Extract the [x, y] coordinate from the center of the cell holding the provided text.  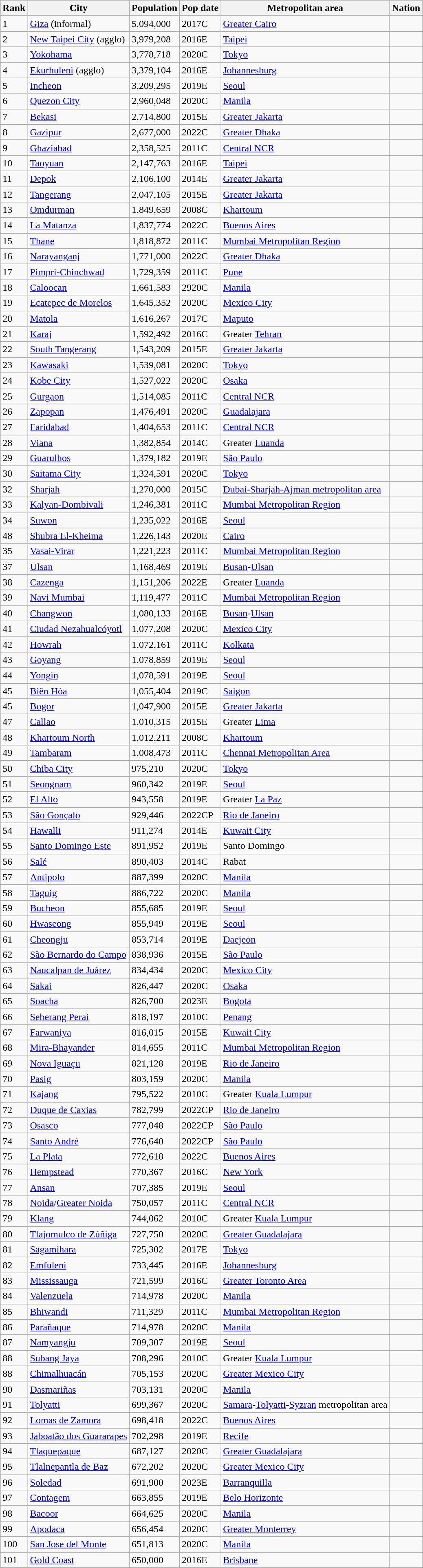
Population [154, 8]
85 [14, 1312]
Barranquilla [306, 1482]
Mira-Bhayander [79, 1048]
70 [14, 1079]
Incheon [79, 86]
17 [14, 272]
Kawasaki [79, 365]
Ghaziabad [79, 148]
Nation [406, 8]
42 [14, 644]
33 [14, 505]
19 [14, 303]
Viana [79, 442]
74 [14, 1141]
1 [14, 24]
Pune [306, 272]
21 [14, 334]
1,404,653 [154, 427]
Tlajomulco de Zúñiga [79, 1234]
Penang [306, 1017]
Apodaca [79, 1529]
3 [14, 55]
Greater Tehran [306, 334]
818,197 [154, 1017]
663,855 [154, 1498]
1,729,359 [154, 272]
772,618 [154, 1156]
2 [14, 39]
54 [14, 830]
708,296 [154, 1358]
Chimalhuacán [79, 1374]
709,307 [154, 1343]
Gurgaon [79, 396]
1,012,211 [154, 738]
32 [14, 489]
Howrah [79, 644]
Belo Horizonte [306, 1498]
1,476,491 [154, 411]
Vasai-Virar [79, 551]
New Taipei City (agglo) [79, 39]
73 [14, 1125]
Cheongju [79, 939]
1,008,473 [154, 753]
1,324,591 [154, 474]
São Bernardo do Campo [79, 955]
744,062 [154, 1219]
2020E [200, 536]
38 [14, 582]
Bogota [306, 1001]
Seongnam [79, 784]
Pasig [79, 1079]
2,047,105 [154, 194]
Pop date [200, 8]
1,837,774 [154, 225]
Shubra El-Kheima [79, 536]
28 [14, 442]
80 [14, 1234]
Hwaseong [79, 923]
3,209,295 [154, 86]
1,078,859 [154, 660]
Nova Iguaçu [79, 1063]
53 [14, 815]
Suwon [79, 520]
75 [14, 1156]
24 [14, 380]
725,302 [154, 1250]
Bekasi [79, 117]
960,342 [154, 784]
29 [14, 458]
34 [14, 520]
Thane [79, 241]
Changwon [79, 613]
86 [14, 1327]
Santo Domingo [306, 846]
78 [14, 1203]
Soledad [79, 1482]
Rank [14, 8]
63 [14, 970]
Lomas de Zamora [79, 1420]
91 [14, 1405]
Cazenga [79, 582]
650,000 [154, 1560]
96 [14, 1482]
1,246,381 [154, 505]
72 [14, 1110]
Brisbane [306, 1560]
25 [14, 396]
Gold Coast [79, 1560]
855,685 [154, 908]
57 [14, 877]
Greater Lima [306, 722]
1,226,143 [154, 536]
Maputo [306, 318]
Dasmariñas [79, 1389]
826,447 [154, 986]
1,119,477 [154, 598]
Subang Jaya [79, 1358]
Sakai [79, 986]
929,446 [154, 815]
1,379,182 [154, 458]
Ulsan [79, 567]
20 [14, 318]
975,210 [154, 769]
44 [14, 675]
La Plata [79, 1156]
Chennai Metropolitan Area [306, 753]
81 [14, 1250]
22 [14, 349]
Samara-Tolyatti-Syzran metropolitan area [306, 1405]
Mississauga [79, 1281]
Narayanganj [79, 256]
5,094,000 [154, 24]
Ecatepec de Morelos [79, 303]
55 [14, 846]
11 [14, 179]
2,106,100 [154, 179]
39 [14, 598]
47 [14, 722]
4 [14, 70]
1,077,208 [154, 629]
2,677,000 [154, 132]
Bhiwandi [79, 1312]
Quezon City [79, 101]
Zapopan [79, 411]
18 [14, 287]
1,235,022 [154, 520]
13 [14, 210]
77 [14, 1188]
782,799 [154, 1110]
2022E [200, 582]
Klang [79, 1219]
San Jose del Monte [79, 1544]
Hempstead [79, 1172]
64 [14, 986]
65 [14, 1001]
New York [306, 1172]
Metropolitan area [306, 8]
Guarulhos [79, 458]
943,558 [154, 799]
1,221,223 [154, 551]
76 [14, 1172]
1,010,315 [154, 722]
Taoyuan [79, 163]
Ciudad Nezahualcóyotl [79, 629]
68 [14, 1048]
821,128 [154, 1063]
703,131 [154, 1389]
1,818,872 [154, 241]
Osasco [79, 1125]
838,936 [154, 955]
La Matanza [79, 225]
37 [14, 567]
Noida/Greater Noida [79, 1203]
83 [14, 1281]
1,382,854 [154, 442]
Ekurhuleni (agglo) [79, 70]
1,080,133 [154, 613]
69 [14, 1063]
Greater Cairo [306, 24]
1,168,469 [154, 567]
1,849,659 [154, 210]
Duque de Caxias [79, 1110]
Contagem [79, 1498]
1,047,900 [154, 707]
Biên Hòa [79, 691]
2,714,800 [154, 117]
City [79, 8]
Bucheon [79, 908]
62 [14, 955]
Saigon [306, 691]
El Alto [79, 799]
Tlaquepaque [79, 1451]
776,640 [154, 1141]
698,418 [154, 1420]
Seberang Perai [79, 1017]
49 [14, 753]
16 [14, 256]
Depok [79, 179]
Faridabad [79, 427]
691,900 [154, 1482]
1,078,591 [154, 675]
82 [14, 1265]
92 [14, 1420]
Gazipur [79, 132]
South Tangerang [79, 349]
67 [14, 1032]
1,543,209 [154, 349]
Yokohama [79, 55]
656,454 [154, 1529]
41 [14, 629]
61 [14, 939]
14 [14, 225]
Santo Domingo Este [79, 846]
651,813 [154, 1544]
814,655 [154, 1048]
795,522 [154, 1094]
Antipolo [79, 877]
Valenzuela [79, 1296]
Rabat [306, 861]
Pimpri-Chinchwad [79, 272]
2,147,763 [154, 163]
Farwaniya [79, 1032]
66 [14, 1017]
Omdurman [79, 210]
1,055,404 [154, 691]
9 [14, 148]
1,661,583 [154, 287]
56 [14, 861]
7 [14, 117]
891,952 [154, 846]
95 [14, 1467]
São Gonçalo [79, 815]
777,048 [154, 1125]
Jaboatão dos Guararapes [79, 1435]
8 [14, 132]
26 [14, 411]
Matola [79, 318]
770,367 [154, 1172]
834,434 [154, 970]
2,960,048 [154, 101]
1,072,161 [154, 644]
853,714 [154, 939]
Taguig [79, 892]
Dubai-Sharjah-Ajman metropolitan area [306, 489]
97 [14, 1498]
Caloocan [79, 287]
Greater Toronto Area [306, 1281]
60 [14, 923]
Daejeon [306, 939]
890,403 [154, 861]
750,057 [154, 1203]
699,367 [154, 1405]
12 [14, 194]
705,153 [154, 1374]
Naucalpan de Juárez [79, 970]
816,015 [154, 1032]
727,750 [154, 1234]
27 [14, 427]
1,539,081 [154, 365]
886,722 [154, 892]
2920C [200, 287]
Guadalajara [306, 411]
707,385 [154, 1188]
Giza (informal) [79, 24]
Khartoum North [79, 738]
Santo André [79, 1141]
1,771,000 [154, 256]
Soacha [79, 1001]
702,298 [154, 1435]
43 [14, 660]
Bacoor [79, 1513]
87 [14, 1343]
Bogor [79, 707]
Navi Mumbai [79, 598]
733,445 [154, 1265]
51 [14, 784]
Salé [79, 861]
Ansan [79, 1188]
6 [14, 101]
1,514,085 [154, 396]
Kobe City [79, 380]
30 [14, 474]
15 [14, 241]
672,202 [154, 1467]
711,329 [154, 1312]
Greater Monterrey [306, 1529]
803,159 [154, 1079]
Goyang [79, 660]
Saitama City [79, 474]
84 [14, 1296]
Kolkata [306, 644]
887,399 [154, 877]
687,127 [154, 1451]
Yongin [79, 675]
2015C [200, 489]
Chiba City [79, 769]
826,700 [154, 1001]
52 [14, 799]
Kalyan-Dombivali [79, 505]
3,778,718 [154, 55]
3,979,208 [154, 39]
Hawalli [79, 830]
Parañaque [79, 1327]
Tambaram [79, 753]
Sagamihara [79, 1250]
1,645,352 [154, 303]
1,151,206 [154, 582]
Emfuleni [79, 1265]
101 [14, 1560]
1,270,000 [154, 489]
Callao [79, 722]
1,592,492 [154, 334]
99 [14, 1529]
2017E [200, 1250]
Sharjah [79, 489]
93 [14, 1435]
Tangerang [79, 194]
Kajang [79, 1094]
59 [14, 908]
40 [14, 613]
71 [14, 1094]
90 [14, 1389]
1,616,267 [154, 318]
10 [14, 163]
664,625 [154, 1513]
50 [14, 769]
721,599 [154, 1281]
2,358,525 [154, 148]
Karaj [79, 334]
855,949 [154, 923]
98 [14, 1513]
94 [14, 1451]
79 [14, 1219]
Recife [306, 1435]
2019C [200, 691]
911,274 [154, 830]
35 [14, 551]
58 [14, 892]
1,527,022 [154, 380]
5 [14, 86]
23 [14, 365]
Tolyatti [79, 1405]
3,379,104 [154, 70]
Namyangju [79, 1343]
Tlalnepantla de Baz [79, 1467]
Greater La Paz [306, 799]
Cairo [306, 536]
100 [14, 1544]
